Find where the given text appears and provide that cell's center as (x, y) coordinate. 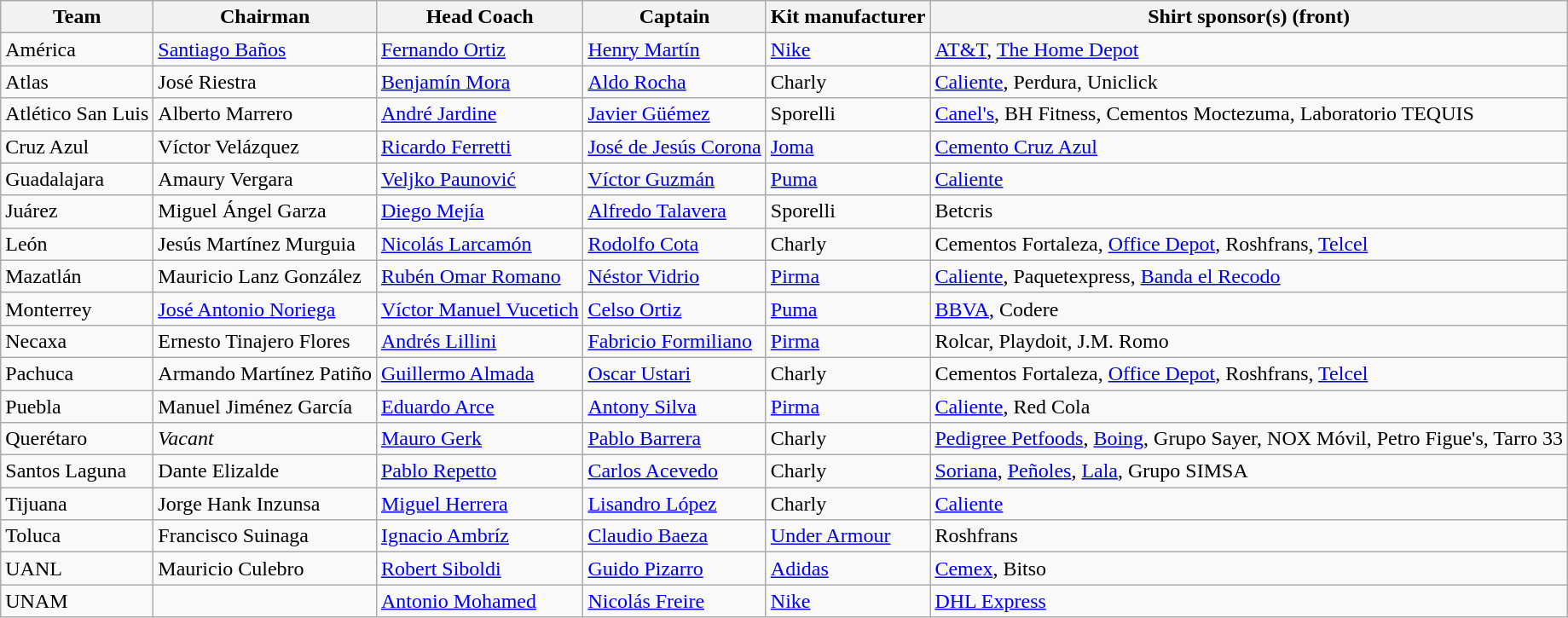
Mazatlán (77, 276)
Ignacio Ambríz (479, 536)
Joma (848, 147)
Vacant (265, 439)
Armando Martínez Patiño (265, 373)
Carlos Acevedo (674, 471)
Guillermo Almada (479, 373)
Caliente, Perdura, Uniclick (1249, 82)
Miguel Herrera (479, 504)
Ernesto Tinajero Flores (265, 341)
Amaury Vergara (265, 179)
León (77, 244)
Celso Ortiz (674, 309)
Santos Laguna (77, 471)
Manuel Jiménez García (265, 407)
Víctor Velázquez (265, 147)
Fabricio Formiliano (674, 341)
Eduardo Arce (479, 407)
Shirt sponsor(s) (front) (1249, 17)
Diego Mejía (479, 211)
Veljko Paunović (479, 179)
Head Coach (479, 17)
Pablo Repetto (479, 471)
Querétaro (77, 439)
Guido Pizarro (674, 569)
Fernando Ortiz (479, 49)
Guadalajara (77, 179)
Necaxa (77, 341)
André Jardine (479, 114)
Atlas (77, 82)
UANL (77, 569)
Jesús Martínez Murguia (265, 244)
Soriana, Peñoles, Lala, Grupo SIMSA (1249, 471)
Caliente, Paquetexpress, Banda el Recodo (1249, 276)
Miguel Ángel Garza (265, 211)
Rolcar, Playdoit, J.M. Romo (1249, 341)
Rubén Omar Romano (479, 276)
Oscar Ustari (674, 373)
Alfredo Talavera (674, 211)
Aldo Rocha (674, 82)
Caliente, Red Cola (1249, 407)
Pachuca (77, 373)
Cruz Azul (77, 147)
Roshfrans (1249, 536)
Under Armour (848, 536)
Mauro Gerk (479, 439)
Mauricio Culebro (265, 569)
Alberto Marrero (265, 114)
Cemex, Bitso (1249, 569)
Kit manufacturer (848, 17)
Betcris (1249, 211)
Team (77, 17)
Juárez (77, 211)
Francisco Suinaga (265, 536)
Henry Martín (674, 49)
Nicolás Larcamón (479, 244)
BBVA, Codere (1249, 309)
Jorge Hank Inzunsa (265, 504)
José Riestra (265, 82)
Claudio Baeza (674, 536)
UNAM (77, 601)
Víctor Manuel Vucetich (479, 309)
Chairman (265, 17)
Víctor Guzmán (674, 179)
Mauricio Lanz González (265, 276)
Canel's, BH Fitness, Cementos Moctezuma, Laboratorio TEQUIS (1249, 114)
Atlético San Luis (77, 114)
Dante Elizalde (265, 471)
Pedigree Petfoods, Boing, Grupo Sayer, NOX Móvil, Petro Figue's, Tarro 33 (1249, 439)
Néstor Vidrio (674, 276)
Javier Güémez (674, 114)
Rodolfo Cota (674, 244)
AT&T, The Home Depot (1249, 49)
Cemento Cruz Azul (1249, 147)
DHL Express (1249, 601)
Captain (674, 17)
Puebla (77, 407)
Robert Siboldi (479, 569)
Antony Silva (674, 407)
José Antonio Noriega (265, 309)
Pablo Barrera (674, 439)
Ricardo Ferretti (479, 147)
Adidas (848, 569)
Benjamín Mora (479, 82)
Santiago Baños (265, 49)
Tijuana (77, 504)
Toluca (77, 536)
José de Jesús Corona (674, 147)
Monterrey (77, 309)
Andrés Lillini (479, 341)
Lisandro López (674, 504)
América (77, 49)
Nicolás Freire (674, 601)
Antonio Mohamed (479, 601)
